Identify which cell holds the provided text, then report its (X, Y) central coordinate. 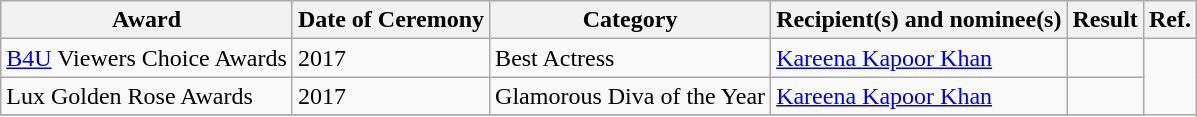
Lux Golden Rose Awards (147, 96)
Award (147, 20)
B4U Viewers Choice Awards (147, 58)
Category (630, 20)
Recipient(s) and nominee(s) (919, 20)
Ref. (1170, 20)
Best Actress (630, 58)
Date of Ceremony (390, 20)
Result (1105, 20)
Glamorous Diva of the Year (630, 96)
